Determine the (X, Y) coordinate at the center of the cell enclosing the given text.  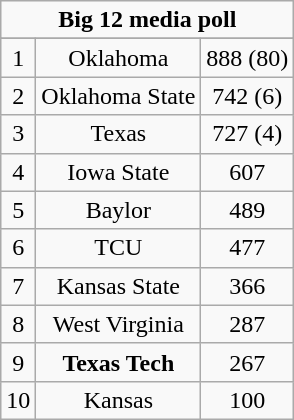
Big 12 media poll (148, 20)
287 (248, 324)
366 (248, 286)
477 (248, 248)
1 (18, 58)
9 (18, 362)
TCU (118, 248)
Texas (118, 134)
Oklahoma State (118, 96)
10 (18, 400)
727 (4) (248, 134)
888 (80) (248, 58)
Baylor (118, 210)
267 (248, 362)
Iowa State (118, 172)
5 (18, 210)
Texas Tech (118, 362)
7 (18, 286)
607 (248, 172)
4 (18, 172)
Kansas State (118, 286)
8 (18, 324)
West Virginia (118, 324)
Kansas (118, 400)
100 (248, 400)
742 (6) (248, 96)
489 (248, 210)
6 (18, 248)
2 (18, 96)
3 (18, 134)
Oklahoma (118, 58)
